Return the (x, y) coordinate for the center point of the cell that contains the specified text.  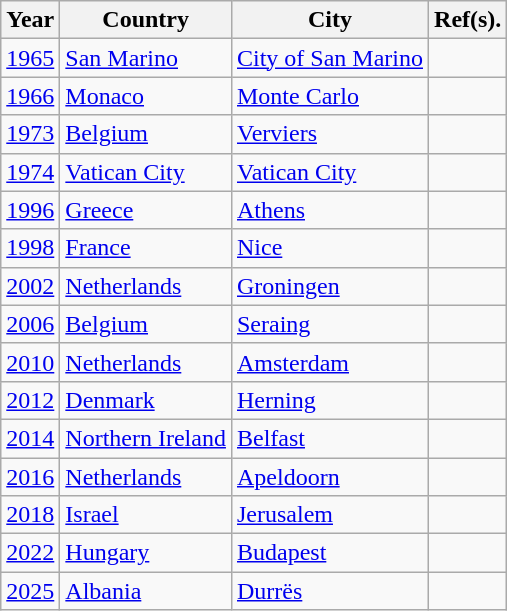
City of San Marino (330, 58)
2022 (30, 553)
1996 (30, 210)
2025 (30, 591)
Apeldoorn (330, 477)
Durrës (330, 591)
2014 (30, 438)
Monte Carlo (330, 96)
Country (146, 20)
2010 (30, 362)
Jerusalem (330, 515)
Ref(s). (468, 20)
Albania (146, 591)
Denmark (146, 400)
Groningen (330, 286)
Verviers (330, 134)
1965 (30, 58)
Budapest (330, 553)
San Marino (146, 58)
Israel (146, 515)
Year (30, 20)
2006 (30, 324)
Greece (146, 210)
City (330, 20)
France (146, 248)
1973 (30, 134)
Herning (330, 400)
2002 (30, 286)
2016 (30, 477)
1974 (30, 172)
Hungary (146, 553)
2012 (30, 400)
1966 (30, 96)
1998 (30, 248)
2018 (30, 515)
Nice (330, 248)
Athens (330, 210)
Northern Ireland (146, 438)
Monaco (146, 96)
Seraing (330, 324)
Amsterdam (330, 362)
Belfast (330, 438)
